Find where the given text appears and provide that cell's center as [x, y] coordinate. 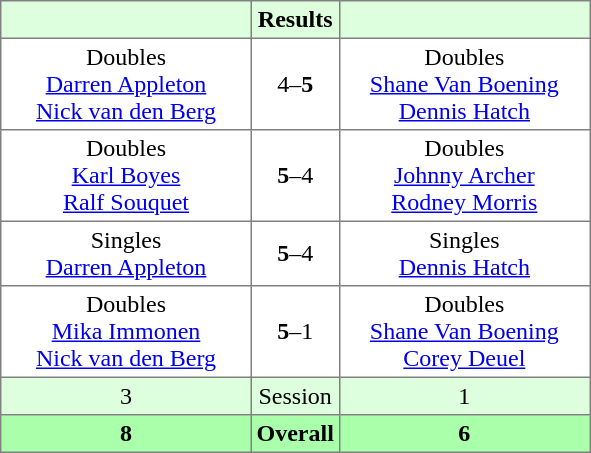
3 [126, 396]
DoublesJohnny ArcherRodney Morris [464, 176]
1 [464, 396]
SinglesDarren Appleton [126, 253]
SinglesDennis Hatch [464, 253]
4–5 [295, 84]
DoublesMika ImmonenNick van den Berg [126, 332]
DoublesDarren AppletonNick van den Berg [126, 84]
DoublesKarl BoyesRalf Souquet [126, 176]
DoublesShane Van BoeningCorey Deuel [464, 332]
6 [464, 434]
8 [126, 434]
Session [295, 396]
DoublesShane Van BoeningDennis Hatch [464, 84]
5–1 [295, 332]
Results [295, 20]
Overall [295, 434]
